Return [x, y] of the center of cell containing provided text 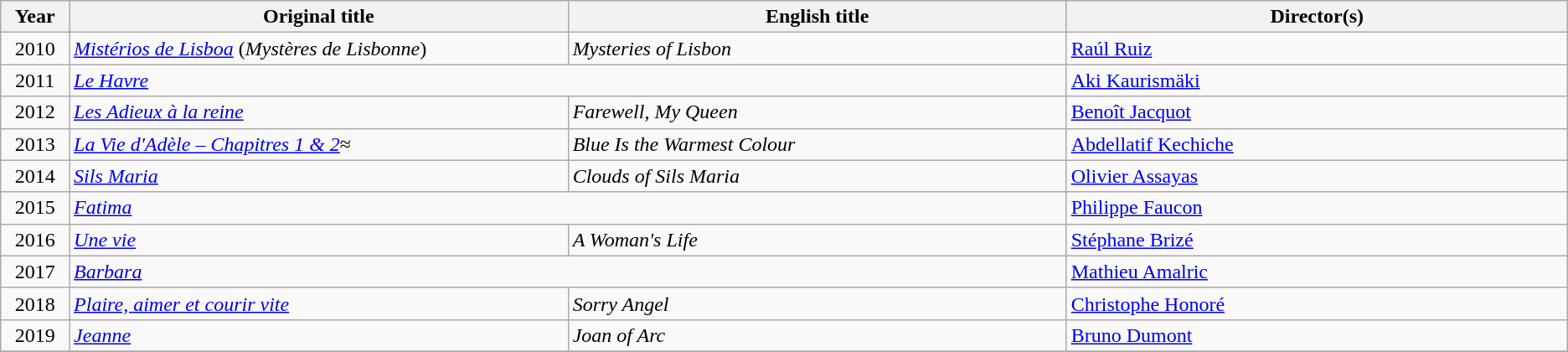
La Vie d'Adèle – Chapitres 1 & 2≈ [319, 144]
Christophe Honoré [1317, 303]
2015 [35, 208]
Mathieu Amalric [1317, 272]
2010 [35, 49]
A Woman's Life [818, 240]
Clouds of Sils Maria [818, 176]
Sorry Angel [818, 303]
2013 [35, 144]
Sils Maria [319, 176]
Une vie [319, 240]
Director(s) [1317, 17]
Jeanne [319, 335]
Olivier Assayas [1317, 176]
Abdellatif Kechiche [1317, 144]
Bruno Dumont [1317, 335]
Aki Kaurismäki [1317, 80]
Farewell, My Queen [818, 112]
2012 [35, 112]
2019 [35, 335]
Stéphane Brizé [1317, 240]
Benoît Jacquot [1317, 112]
Le Havre [568, 80]
Mistérios de Lisboa (Mystères de Lisbonne) [319, 49]
Original title [319, 17]
English title [818, 17]
Blue Is the Warmest Colour [818, 144]
Philippe Faucon [1317, 208]
Joan of Arc [818, 335]
Raúl Ruiz [1317, 49]
Plaire, aimer et courir vite [319, 303]
Les Adieux à la reine [319, 112]
Fatima [568, 208]
2018 [35, 303]
Mysteries of Lisbon [818, 49]
Barbara [568, 272]
2017 [35, 272]
2014 [35, 176]
2016 [35, 240]
Year [35, 17]
2011 [35, 80]
